Find where the given text appears and provide that cell's center as [X, Y] coordinate. 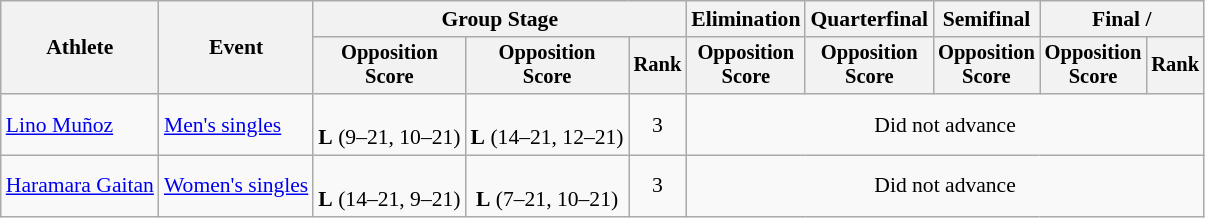
Group Stage [500, 19]
L (14–21, 12–21) [548, 124]
L (7–21, 10–21) [548, 186]
Lino Muñoz [80, 124]
Elimination [746, 19]
Men's singles [236, 124]
Haramara Gaitan [80, 186]
L (14–21, 9–21) [389, 186]
Event [236, 48]
Athlete [80, 48]
Quarterfinal [869, 19]
Final / [1122, 19]
Semifinal [986, 19]
L (9–21, 10–21) [389, 124]
Women's singles [236, 186]
